Pinpoint the cell where the given text exists, returning its [X, Y] midpoint coordinate. 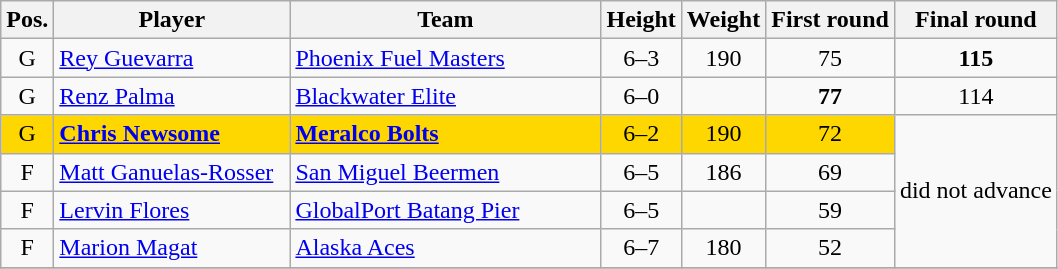
186 [723, 172]
6–7 [641, 248]
114 [976, 96]
72 [830, 134]
77 [830, 96]
San Miguel Beermen [446, 172]
Phoenix Fuel Masters [446, 58]
75 [830, 58]
Blackwater Elite [446, 96]
Lervin Flores [172, 210]
52 [830, 248]
69 [830, 172]
Rey Guevarra [172, 58]
Pos. [28, 20]
did not advance [976, 191]
6–3 [641, 58]
6–2 [641, 134]
Meralco Bolts [446, 134]
Matt Ganuelas-Rosser [172, 172]
115 [976, 58]
Renz Palma [172, 96]
Height [641, 20]
Final round [976, 20]
Marion Magat [172, 248]
Chris Newsome [172, 134]
Weight [723, 20]
Player [172, 20]
6–0 [641, 96]
Team [446, 20]
Alaska Aces [446, 248]
180 [723, 248]
GlobalPort Batang Pier [446, 210]
59 [830, 210]
First round [830, 20]
